Identify which cell holds the provided text, then report its (x, y) central coordinate. 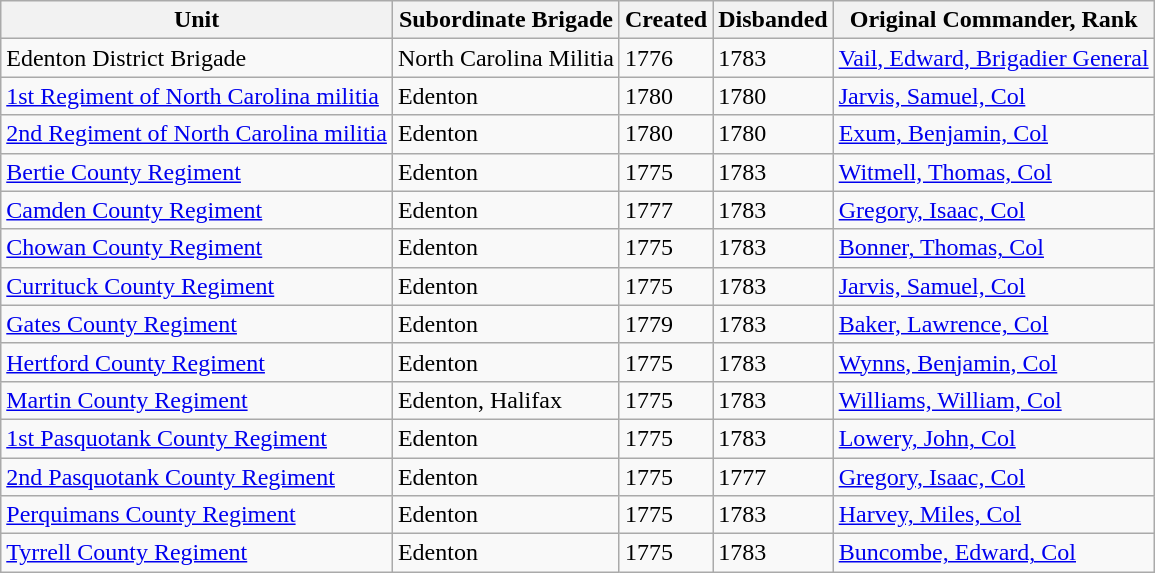
Subordinate Brigade (506, 20)
Disbanded (773, 20)
Vail, Edward, Brigadier General (994, 58)
Martin County Regiment (197, 400)
Created (666, 20)
1st Regiment of North Carolina militia (197, 96)
2nd Pasquotank County Regiment (197, 477)
Harvey, Miles, Col (994, 515)
Currituck County Regiment (197, 286)
Tyrrell County Regiment (197, 553)
Bertie County Regiment (197, 172)
Lowery, John, Col (994, 438)
Gates County Regiment (197, 324)
Unit (197, 20)
Wynns, Benjamin, Col (994, 362)
2nd Regiment of North Carolina militia (197, 134)
1779 (666, 324)
Camden County Regiment (197, 210)
1776 (666, 58)
Williams, William, Col (994, 400)
Original Commander, Rank (994, 20)
Baker, Lawrence, Col (994, 324)
Buncombe, Edward, Col (994, 553)
Exum, Benjamin, Col (994, 134)
Edenton, Halifax (506, 400)
Witmell, Thomas, Col (994, 172)
Bonner, Thomas, Col (994, 248)
Edenton District Brigade (197, 58)
1st Pasquotank County Regiment (197, 438)
Chowan County Regiment (197, 248)
Hertford County Regiment (197, 362)
North Carolina Militia (506, 58)
Perquimans County Regiment (197, 515)
